Identify which cell holds the provided text, then report its (X, Y) central coordinate. 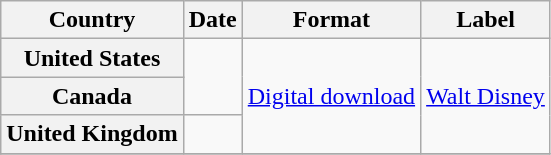
Country (92, 20)
United Kingdom (92, 134)
Label (486, 20)
United States (92, 58)
Canada (92, 96)
Format (331, 20)
Date (212, 20)
Walt Disney (486, 96)
Digital download (331, 96)
